Find where the given text appears and provide that cell's center as [x, y] coordinate. 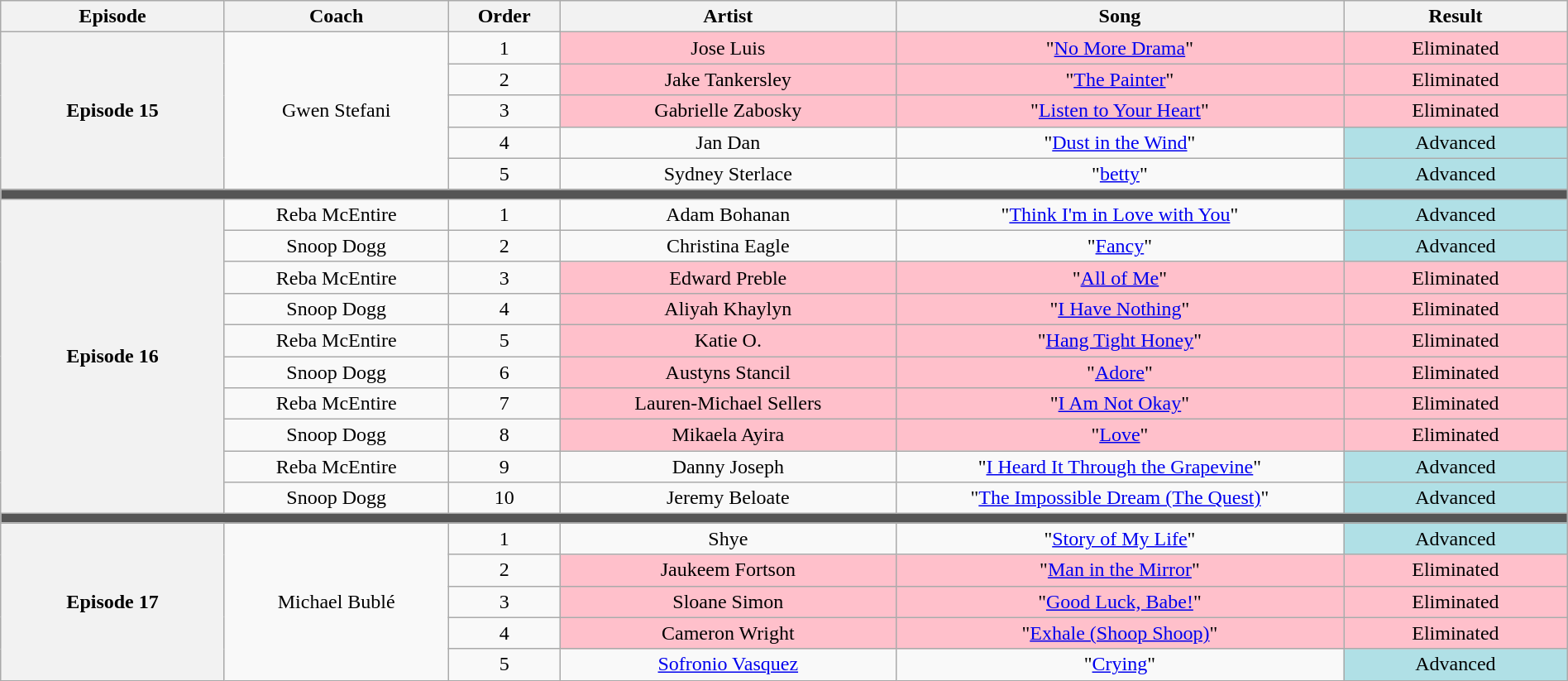
7 [504, 404]
Mikaela Ayira [728, 435]
Austyns Stancil [728, 372]
"Think I'm in Love with You" [1120, 214]
Jake Tankersley [728, 79]
Edward Preble [728, 277]
"The Impossible Dream (The Quest)" [1120, 498]
Order [504, 17]
6 [504, 372]
"Dust in the Wind" [1120, 142]
Artist [728, 17]
"Love" [1120, 435]
Adam Bohanan [728, 214]
Gabrielle Zabosky [728, 111]
Michael Bublé [336, 602]
Shye [728, 539]
"Fancy" [1120, 246]
Aliyah Khaylyn [728, 309]
"All of Me" [1120, 277]
"I Am Not Okay" [1120, 404]
Sydney Sterlace [728, 174]
10 [504, 498]
Coach [336, 17]
Episode [112, 17]
Christina Eagle [728, 246]
Episode 17 [112, 602]
Song [1120, 17]
Danny Joseph [728, 467]
8 [504, 435]
"The Painter" [1120, 79]
Jeremy Beloate [728, 498]
Episode 16 [112, 356]
Sloane Simon [728, 602]
"Listen to Your Heart" [1120, 111]
"No More Drama" [1120, 48]
Jose Luis [728, 48]
Jaukeem Fortson [728, 570]
Sofronio Vasquez [728, 664]
"I Have Nothing" [1120, 309]
"Exhale (Shoop Shoop)" [1120, 633]
Katie O. [728, 340]
"Good Luck, Babe!" [1120, 602]
Episode 15 [112, 111]
"Hang Tight Honey" [1120, 340]
Lauren-Michael Sellers [728, 404]
"betty" [1120, 174]
Cameron Wright [728, 633]
Result [1456, 17]
"Crying" [1120, 664]
"Adore" [1120, 372]
Gwen Stefani [336, 111]
"Man in the Mirror" [1120, 570]
"Story of My Life" [1120, 539]
"I Heard It Through the Grapevine" [1120, 467]
Jan Dan [728, 142]
9 [504, 467]
